Extract the [x, y] coordinate from the center of the cell holding the provided text.  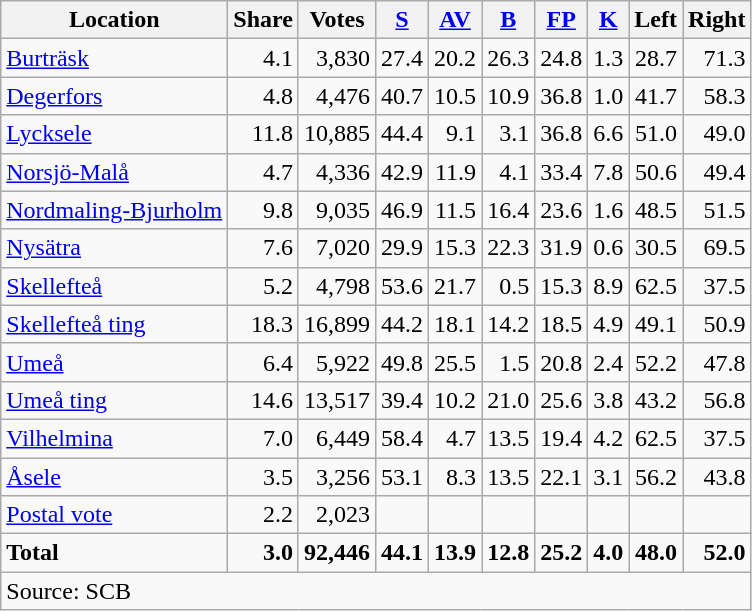
20.8 [562, 362]
3.5 [264, 477]
26.3 [508, 58]
AV [456, 20]
14.6 [264, 400]
13,517 [336, 400]
6.6 [608, 134]
K [608, 20]
Skellefteå [114, 286]
4.2 [608, 438]
S [402, 20]
52.2 [656, 362]
7,020 [336, 248]
9,035 [336, 210]
13.9 [456, 553]
5,922 [336, 362]
4,336 [336, 172]
14.2 [508, 324]
4.8 [264, 96]
69.5 [717, 248]
Location [114, 20]
0.5 [508, 286]
12.8 [508, 553]
8.9 [608, 286]
4.9 [608, 324]
10.9 [508, 96]
1.5 [508, 362]
Right [717, 20]
21.7 [456, 286]
22.3 [508, 248]
44.2 [402, 324]
2.4 [608, 362]
Total [114, 553]
2.2 [264, 515]
43.2 [656, 400]
11.8 [264, 134]
Skellefteå ting [114, 324]
44.1 [402, 553]
50.9 [717, 324]
Degerfors [114, 96]
44.4 [402, 134]
29.9 [402, 248]
11.5 [456, 210]
1.6 [608, 210]
11.9 [456, 172]
71.3 [717, 58]
56.2 [656, 477]
51.5 [717, 210]
Left [656, 20]
56.8 [717, 400]
42.9 [402, 172]
24.8 [562, 58]
47.8 [717, 362]
33.4 [562, 172]
51.0 [656, 134]
20.2 [456, 58]
16.4 [508, 210]
52.0 [717, 553]
92,446 [336, 553]
3.0 [264, 553]
7.6 [264, 248]
19.4 [562, 438]
31.9 [562, 248]
3.8 [608, 400]
9.1 [456, 134]
Nysätra [114, 248]
58.3 [717, 96]
53.1 [402, 477]
4,476 [336, 96]
48.5 [656, 210]
B [508, 20]
2,023 [336, 515]
3,256 [336, 477]
8.3 [456, 477]
22.1 [562, 477]
49.4 [717, 172]
39.4 [402, 400]
25.2 [562, 553]
Share [264, 20]
49.1 [656, 324]
27.4 [402, 58]
23.6 [562, 210]
28.7 [656, 58]
Norsjö-Malå [114, 172]
4,798 [336, 286]
4.0 [608, 553]
25.5 [456, 362]
40.7 [402, 96]
46.9 [402, 210]
21.0 [508, 400]
Lycksele [114, 134]
50.6 [656, 172]
10.2 [456, 400]
7.0 [264, 438]
6,449 [336, 438]
48.0 [656, 553]
0.6 [608, 248]
Åsele [114, 477]
25.6 [562, 400]
18.1 [456, 324]
41.7 [656, 96]
Umeå ting [114, 400]
18.5 [562, 324]
5.2 [264, 286]
58.4 [402, 438]
53.6 [402, 286]
49.8 [402, 362]
1.0 [608, 96]
16,899 [336, 324]
Vilhelmina [114, 438]
1.3 [608, 58]
Nordmaling-Bjurholm [114, 210]
49.0 [717, 134]
Postal vote [114, 515]
Burträsk [114, 58]
9.8 [264, 210]
7.8 [608, 172]
3,830 [336, 58]
Umeå [114, 362]
10,885 [336, 134]
43.8 [717, 477]
Source: SCB [376, 591]
FP [562, 20]
6.4 [264, 362]
10.5 [456, 96]
Votes [336, 20]
30.5 [656, 248]
18.3 [264, 324]
